Return the (x, y) coordinate for the center point of the cell that contains the specified text.  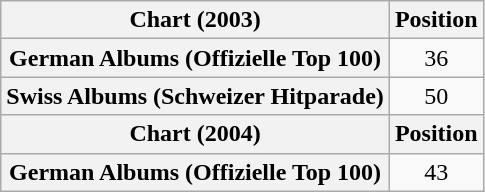
Chart (2004) (196, 134)
43 (436, 172)
Chart (2003) (196, 20)
Swiss Albums (Schweizer Hitparade) (196, 96)
36 (436, 58)
50 (436, 96)
